From the cell containing the given text, extract its center point as [X, Y] coordinate. 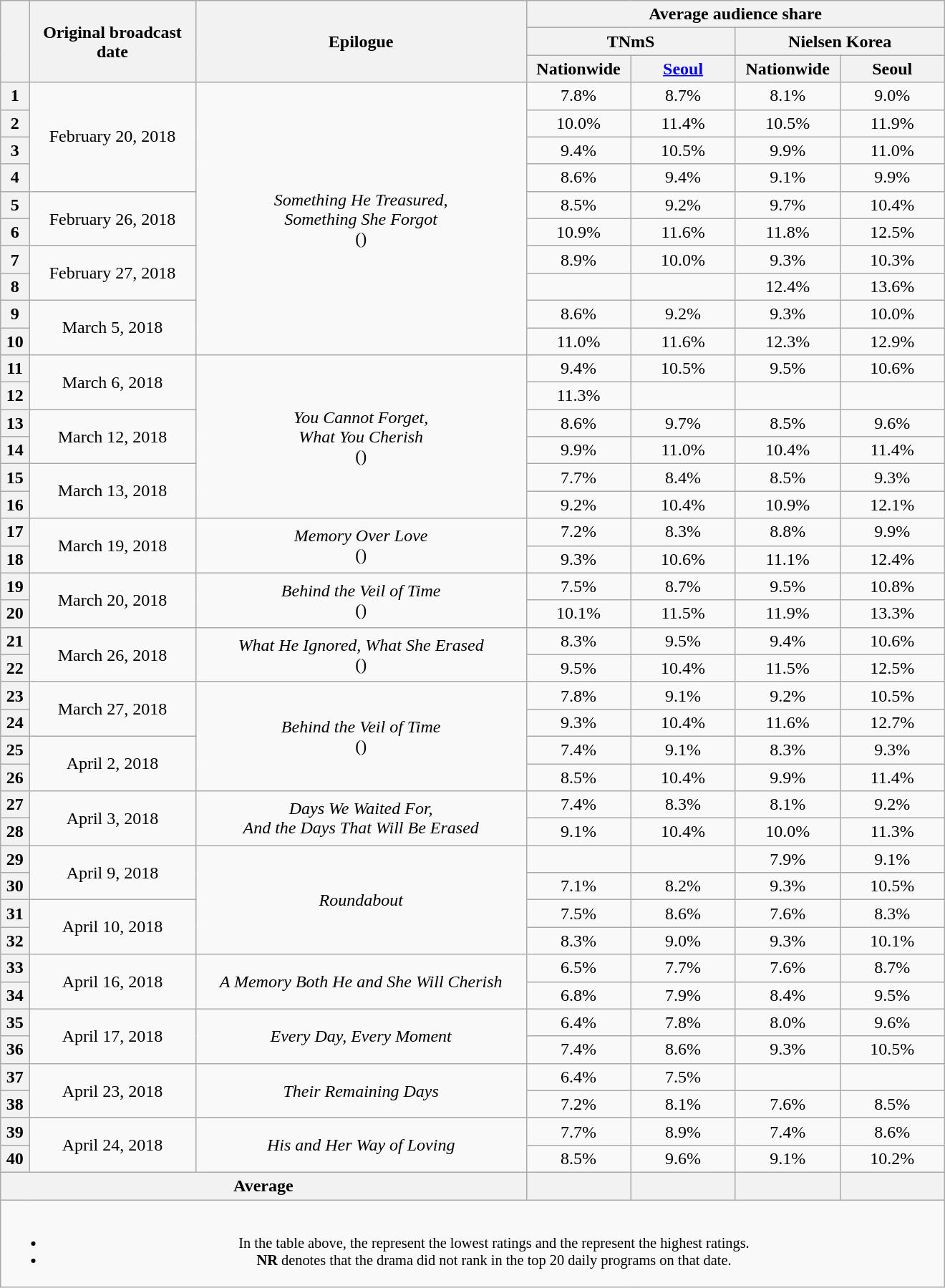
March 12, 2018 [113, 437]
27 [15, 805]
28 [15, 832]
11.8% [787, 232]
6 [15, 232]
35 [15, 1022]
March 13, 2018 [113, 491]
March 27, 2018 [113, 709]
32 [15, 941]
18 [15, 559]
8.0% [787, 1022]
34 [15, 995]
Average audience share [735, 14]
April 10, 2018 [113, 927]
16 [15, 505]
April 16, 2018 [113, 982]
22 [15, 668]
5 [15, 205]
April 23, 2018 [113, 1090]
February 27, 2018 [113, 273]
February 20, 2018 [113, 137]
TNmS [631, 42]
Memory Over Love() [361, 546]
10.8% [892, 586]
7.1% [578, 886]
30 [15, 886]
February 26, 2018 [113, 218]
13 [15, 423]
12 [15, 396]
A Memory Both He and She Will Cherish [361, 982]
29 [15, 859]
14 [15, 450]
8.2% [683, 886]
31 [15, 914]
36 [15, 1050]
Days We Waited For,And the Days That Will Be Erased [361, 818]
March 5, 2018 [113, 327]
Nielsen Korea [840, 42]
2 [15, 123]
33 [15, 968]
13.3% [892, 614]
March 26, 2018 [113, 654]
11 [15, 369]
12.3% [787, 342]
Their Remaining Days [361, 1090]
April 17, 2018 [113, 1036]
12.7% [892, 722]
Every Day, Every Moment [361, 1036]
April 2, 2018 [113, 763]
8 [15, 286]
25 [15, 750]
17 [15, 532]
10 [15, 342]
You Cannot Forget,What You Cherish() [361, 437]
6.8% [578, 995]
9 [15, 314]
March 19, 2018 [113, 546]
Roundabout [361, 900]
What He Ignored, What She Erased() [361, 654]
13.6% [892, 286]
38 [15, 1104]
21 [15, 641]
1 [15, 96]
10.3% [892, 259]
3 [15, 150]
Average [263, 1186]
20 [15, 614]
April 24, 2018 [113, 1145]
March 6, 2018 [113, 382]
March 20, 2018 [113, 600]
8.8% [787, 532]
Something He Treasured,Something She Forgot() [361, 219]
6.5% [578, 968]
His and Her Way of Loving [361, 1145]
40 [15, 1158]
April 3, 2018 [113, 818]
15 [15, 478]
April 9, 2018 [113, 873]
23 [15, 695]
Epilogue [361, 42]
7 [15, 259]
Original broadcastdate [113, 42]
11.1% [787, 559]
37 [15, 1077]
12.1% [892, 505]
24 [15, 722]
12.9% [892, 342]
26 [15, 777]
10.2% [892, 1158]
19 [15, 586]
4 [15, 178]
39 [15, 1131]
